For the text-containing cell, return its midpoint in [X, Y] coordinate format. 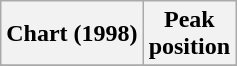
Chart (1998) [72, 34]
Peakposition [189, 34]
